Determine the [x, y] coordinate at the center of the cell enclosing the given text.  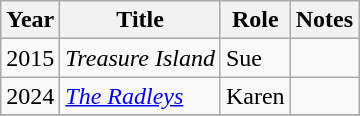
Treasure Island [140, 58]
Notes [324, 20]
2024 [30, 96]
2015 [30, 58]
Role [255, 20]
Karen [255, 96]
Sue [255, 58]
Title [140, 20]
The Radleys [140, 96]
Year [30, 20]
